Return the (X, Y) coordinate for the center point of the cell that contains the specified text.  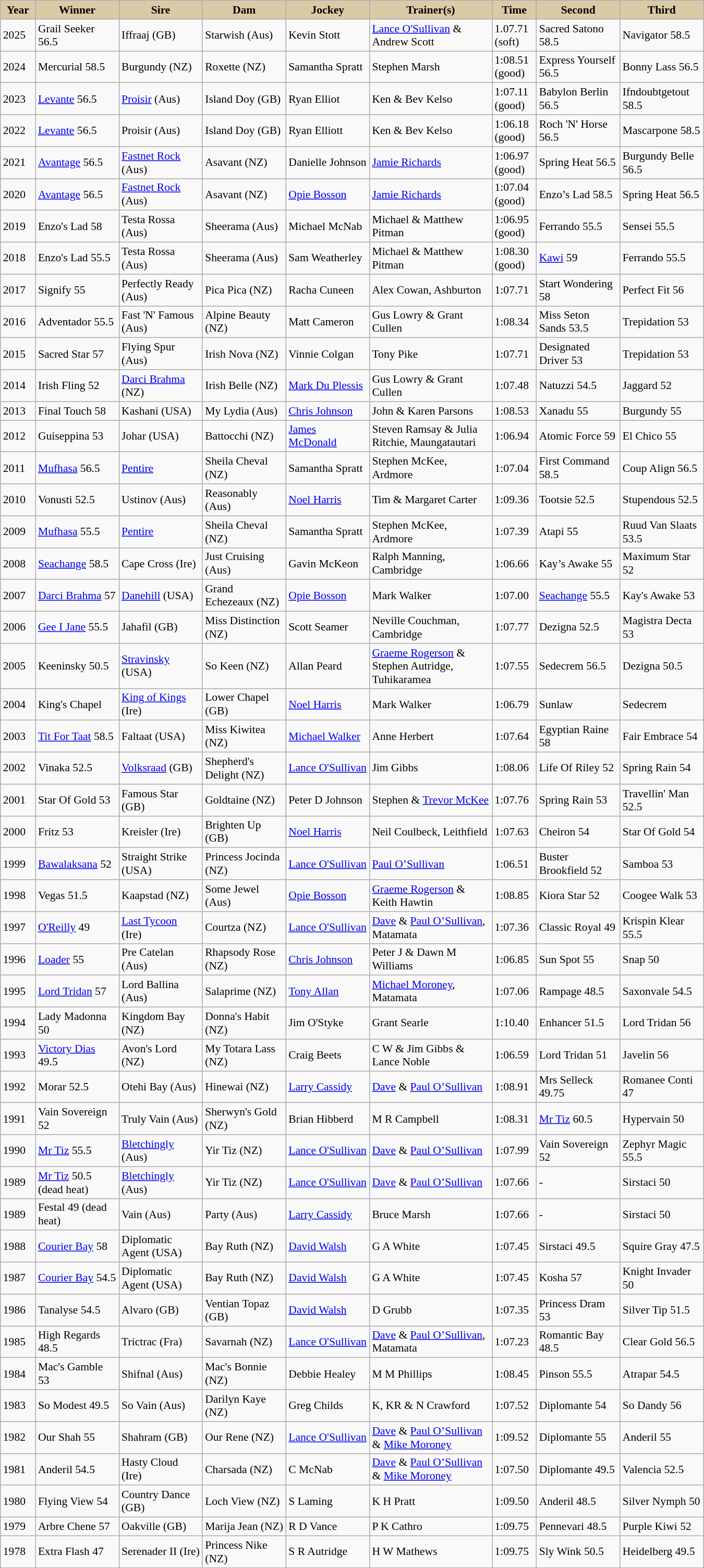
Kay's Awake 53 (662, 595)
Michael McNab (327, 226)
Burgundy 55 (662, 411)
Romantic Bay 48.5 (578, 1342)
Pennevari 48.5 (578, 1527)
2018 (18, 259)
2012 (18, 436)
1996 (18, 959)
2019 (18, 226)
Sunlaw (578, 704)
1:07.50 (514, 1469)
1:06.66 (514, 563)
Fair Embrace 54 (662, 736)
1:08.85 (514, 896)
Final Touch 58 (77, 411)
Stupendous 52.5 (662, 500)
1994 (18, 1023)
Mr Tiz 55.5 (77, 1150)
Zephyr Magic 55.5 (662, 1150)
Mr Tiz 50.5 (dead heat) (77, 1183)
Fritz 53 (77, 832)
Charsada (NZ) (244, 1469)
Vegas 51.5 (77, 896)
1:07.76 (514, 800)
2001 (18, 800)
Mascarpone 58.5 (662, 130)
Graeme Rogerson & Keith Hawtin (431, 896)
Diplomante 49.5 (578, 1469)
Diplomante 54 (578, 1406)
Rampage 48.5 (578, 992)
Victory Dias 49.5 (77, 1055)
Loch View (NZ) (244, 1502)
Kashani (USA) (161, 411)
1:07.52 (514, 1406)
1:07.77 (514, 628)
1:08.31 (514, 1119)
Cheiron 54 (578, 832)
Star Of Gold 53 (77, 800)
Lord Ballina (Aus) (161, 992)
Tootsie 52.5 (578, 500)
2007 (18, 595)
Miss Kiwitea (NZ) (244, 736)
1:07.64 (514, 736)
Lord Tridan 56 (662, 1023)
1:08.91 (514, 1087)
Greg Childs (327, 1406)
M R Campbell (431, 1119)
Debbie Healey (327, 1373)
Princess Nike (NZ) (244, 1552)
S Laming (327, 1502)
Magistra Decta 53 (662, 628)
K, KR & N Crawford (431, 1406)
Straight Strike (USA) (161, 864)
Grail Seeker 56.5 (77, 35)
Enhancer 51.5 (578, 1023)
Vinaka 52.5 (77, 769)
1:07.63 (514, 832)
Heidelberg 49.5 (662, 1552)
Craig Beets (327, 1055)
Irish Belle (NZ) (244, 386)
2017 (18, 290)
Shifnal (Aus) (161, 1373)
Avon's Lord (NZ) (161, 1055)
Irish Fling 52 (77, 386)
Tony Pike (431, 354)
1990 (18, 1150)
Coogee Walk 53 (662, 896)
Lady Madonna 50 (77, 1023)
Our Rene (NZ) (244, 1437)
1982 (18, 1437)
Babylon Berlin 56.5 (578, 99)
Spring Rain 54 (662, 769)
Clear Gold 56.5 (662, 1342)
Shepherd's Delight (NZ) (244, 769)
Oakville (GB) (161, 1527)
Allan Peard (327, 666)
Our Shah 55 (77, 1437)
Kiora Star 52 (578, 896)
Dezigna 50.5 (662, 666)
Grand Echezeaux (NZ) (244, 595)
1992 (18, 1087)
Jim O'Styke (327, 1023)
Trainer(s) (431, 10)
Ventian Topaz (GB) (244, 1310)
So Dandy 56 (662, 1406)
Jockey (327, 10)
Kawi 59 (578, 259)
Winner (77, 10)
Darci Brahma (NZ) (161, 386)
Peter J & Dawn M Williams (431, 959)
Vain (Aus) (161, 1214)
1985 (18, 1342)
2013 (18, 411)
1:06.85 (514, 959)
Buster Brookfield 52 (578, 864)
2010 (18, 500)
Miss Seton Sands 53.5 (578, 322)
Pinson 55.5 (578, 1373)
2011 (18, 468)
Famous Star (GB) (161, 800)
Danehill (USA) (161, 595)
1:08.34 (514, 322)
1980 (18, 1502)
O'Reilly 49 (77, 927)
James McDonald (327, 436)
2004 (18, 704)
1:07.48 (514, 386)
Ryan Elliott (327, 130)
Travellin' Man 52.5 (662, 800)
1:07.11 (good) (514, 99)
M M Phillips (431, 1373)
R D Vance (327, 1527)
Kingdom Bay (NZ) (161, 1023)
Tanalyse 54.5 (77, 1310)
Flying Spur (Aus) (161, 354)
1:07.00 (514, 595)
Enzo's Lad 58 (77, 226)
Coup Align 56.5 (662, 468)
Kaapstad (NZ) (161, 896)
Anderil 54.5 (77, 1469)
Anne Herbert (431, 736)
Jim Gibbs (431, 769)
Squire Gray 47.5 (662, 1246)
2008 (18, 563)
Enzo's Lad 55.5 (77, 259)
Princess Jocinda (NZ) (244, 864)
Goldtaine (NZ) (244, 800)
Truly Vain (Aus) (161, 1119)
1986 (18, 1310)
Saxonvale 54.5 (662, 992)
Hasty Cloud (Ire) (161, 1469)
2024 (18, 67)
1:07.23 (514, 1342)
Kay’s Awake 55 (578, 563)
1:08.06 (514, 769)
Courtza (NZ) (244, 927)
Sire (161, 10)
Vinnie Colgan (327, 354)
Donna's Habit (NZ) (244, 1023)
Second (578, 10)
1999 (18, 864)
1:09.36 (514, 500)
Anderil 55 (662, 1437)
Silver Tip 51.5 (662, 1310)
Miss Distinction (NZ) (244, 628)
Tony Allan (327, 992)
1997 (18, 927)
1:07.35 (514, 1310)
Life Of Riley 52 (578, 769)
Seachange 58.5 (77, 563)
Valencia 52.5 (662, 1469)
Paul O’Sullivan (431, 864)
2025 (18, 35)
Danielle Johnson (327, 163)
Lower Chapel (GB) (244, 704)
Kosha 57 (578, 1279)
High Regards 48.5 (77, 1342)
Roch 'N' Horse 56.5 (578, 130)
Keeninsky 50.5 (77, 666)
Brian Hibberd (327, 1119)
John & Karen Parsons (431, 411)
Burgundy Belle 56.5 (662, 163)
1:07.99 (514, 1150)
Marija Jean (NZ) (244, 1527)
Country Dance (GB) (161, 1502)
Courier Bay 58 (77, 1246)
1:06.94 (514, 436)
Krispin Klear 55.5 (662, 927)
Romanee Conti 47 (662, 1087)
Alvaro (GB) (161, 1310)
Perfect Fit 56 (662, 290)
Spring Rain 53 (578, 800)
Bawalaksana 52 (77, 864)
Signify 55 (77, 290)
Ruud Van Slaats 53.5 (662, 532)
1:10.40 (514, 1023)
H W Mathews (431, 1552)
Kreisler (Ire) (161, 832)
Stephen & Trevor McKee (431, 800)
Ustinov (Aus) (161, 500)
2005 (18, 666)
Javelin 56 (662, 1055)
Atapi 55 (578, 532)
Stephen Marsh (431, 67)
Last Tycoon (Ire) (161, 927)
Silver Nymph 50 (662, 1502)
1:07.06 (514, 992)
Peter D Johnson (327, 800)
Jahafil (GB) (161, 628)
Scott Seamer (327, 628)
2020 (18, 194)
Festal 49 (dead heat) (77, 1214)
Princess Dram 53 (578, 1310)
My Totara Lass (NZ) (244, 1055)
Samboa 53 (662, 864)
Enzo’s Lad 58.5 (578, 194)
D Grubb (431, 1310)
Start Wondering 58 (578, 290)
2000 (18, 832)
Atomic Force 59 (578, 436)
Lord Tridan 57 (77, 992)
Salaprime (NZ) (244, 992)
C W & Jim Gibbs & Lance Noble (431, 1055)
Fast 'N' Famous (Aus) (161, 322)
Iffraaj (GB) (161, 35)
1:06.59 (514, 1055)
Cape Cross (Ire) (161, 563)
Diplomante 55 (578, 1437)
Dam (244, 10)
Trictrac (Fra) (161, 1342)
2014 (18, 386)
Starwish (Aus) (244, 35)
Sirstaci 49.5 (578, 1246)
Ifndoubtgetout 58.5 (662, 99)
Shahram (GB) (161, 1437)
Burgundy (NZ) (161, 67)
1:06.95 (good) (514, 226)
Alpine Beauty (NZ) (244, 322)
Battocchi (NZ) (244, 436)
Egyptian Raine 58 (578, 736)
1987 (18, 1279)
Gee I Jane 55.5 (77, 628)
Stravinsky (USA) (161, 666)
1993 (18, 1055)
1:08.45 (514, 1373)
Sensei 55.5 (662, 226)
Year (18, 10)
1:07.39 (514, 532)
Mark Du Plessis (327, 386)
Purple Kiwi 52 (662, 1527)
Irish Nova (NZ) (244, 354)
1978 (18, 1552)
1983 (18, 1406)
1:06.18 (good) (514, 130)
Matt Cameron (327, 322)
Sedecrem (662, 704)
1:07.36 (514, 927)
1988 (18, 1246)
1:08.51 (good) (514, 67)
Neville Couchman, Cambridge (431, 628)
Kevin Stott (327, 35)
Roxette (NZ) (244, 67)
Rhapsody Rose (NZ) (244, 959)
El Chico 55 (662, 436)
Ralph Manning, Cambridge (431, 563)
1979 (18, 1527)
Vonusti 52.5 (77, 500)
Sam Weatherley (327, 259)
Third (662, 10)
1:06.79 (514, 704)
Hinewai (NZ) (244, 1087)
Savarnah (NZ) (244, 1342)
Mr Tiz 60.5 (578, 1119)
So Modest 49.5 (77, 1406)
P K Cathro (431, 1527)
Neil Coulbeck, Leithfield (431, 832)
1984 (18, 1373)
Knight Invader 50 (662, 1279)
2009 (18, 532)
2002 (18, 769)
Morar 52.5 (77, 1087)
K H Pratt (431, 1502)
Tim & Margaret Carter (431, 500)
Ryan Elliot (327, 99)
Hypervain 50 (662, 1119)
1995 (18, 992)
S R Autridge (327, 1552)
1:08.30 (good) (514, 259)
1.07.71 (soft) (514, 35)
Tit For Taat 58.5 (77, 736)
Designated Driver 53 (578, 354)
1:06.51 (514, 864)
Party (Aus) (244, 1214)
1981 (18, 1469)
Lord Tridan 51 (578, 1055)
Courier Bay 54.5 (77, 1279)
Steven Ramsay & Julia Ritchie, Maungatautari (431, 436)
Michael Walker (327, 736)
Navigator 58.5 (662, 35)
Pre Catelan (Aus) (161, 959)
Racha Cuneen (327, 290)
Reasonably (Aus) (244, 500)
Time (514, 10)
Mrs Selleck 49.75 (578, 1087)
Grant Searle (431, 1023)
Faltaat (USA) (161, 736)
Bonny Lass 56.5 (662, 67)
Just Cruising (Aus) (244, 563)
Darci Brahma 57 (77, 595)
Alex Cowan, Ashburton (431, 290)
Anderil 48.5 (578, 1502)
Extra Flash 47 (77, 1552)
2022 (18, 130)
Xanadu 55 (578, 411)
Johar (USA) (161, 436)
Sun Spot 55 (578, 959)
2015 (18, 354)
Brighten Up (GB) (244, 832)
Classic Royal 49 (578, 927)
2006 (18, 628)
1:09.50 (514, 1502)
1:07.55 (514, 666)
Perfectly Ready (Aus) (161, 290)
Sherwyn's Gold (NZ) (244, 1119)
Atrapar 54.5 (662, 1373)
Gavin McKeon (327, 563)
Lance O'Sullivan & Andrew Scott (431, 35)
Bruce Marsh (431, 1214)
Star Of Gold 54 (662, 832)
Sedecrem 56.5 (578, 666)
Mercurial 58.5 (77, 67)
Maximum Star 52 (662, 563)
Volksraad (GB) (161, 769)
Seachange 55.5 (578, 595)
Serenader II (Ire) (161, 1552)
Darilyn Kaye (NZ) (244, 1406)
Sacred Star 57 (77, 354)
Flying View 54 (77, 1502)
Pica Pica (NZ) (244, 290)
2016 (18, 322)
Michael Moroney, Matamata (431, 992)
1998 (18, 896)
King's Chapel (77, 704)
Loader 55 (77, 959)
Snap 50 (662, 959)
Sacred Satono 58.5 (578, 35)
1:06.97 (good) (514, 163)
Mac's Bonnie (NZ) (244, 1373)
First Command 58.5 (578, 468)
Guiseppina 53 (77, 436)
2023 (18, 99)
Mufhasa 56.5 (77, 468)
1:07.04 (good) (514, 194)
2003 (18, 736)
Express Yourself 56.5 (578, 67)
1:07.04 (514, 468)
1991 (18, 1119)
Arbre Chene 57 (77, 1527)
1:08.53 (514, 411)
So Keen (NZ) (244, 666)
C McNab (327, 1469)
Dezigna 52.5 (578, 628)
Otehi Bay (Aus) (161, 1087)
1:09.52 (514, 1437)
Jaggard 52 (662, 386)
Mufhasa 55.5 (77, 532)
My Lydia (Aus) (244, 411)
King of Kings (Ire) (161, 704)
Sly Wink 50.5 (578, 1552)
Some Jewel (Aus) (244, 896)
2021 (18, 163)
So Vain (Aus) (161, 1406)
Natuzzi 54.5 (578, 386)
Graeme Rogerson & Stephen Autridge, Tuhikaramea (431, 666)
Mac's Gamble 53 (77, 1373)
Adventador 55.5 (77, 322)
